Extract the (x, y) coordinate from the center of the cell holding the provided text.  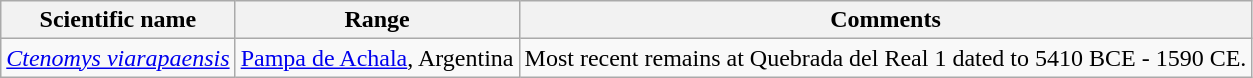
Pampa de Achala, Argentina (377, 58)
Ctenomys viarapaensis (118, 58)
Comments (886, 20)
Range (377, 20)
Scientific name (118, 20)
Most recent remains at Quebrada del Real 1 dated to 5410 BCE - 1590 CE. (886, 58)
